Return [X, Y] of the center of cell containing provided text 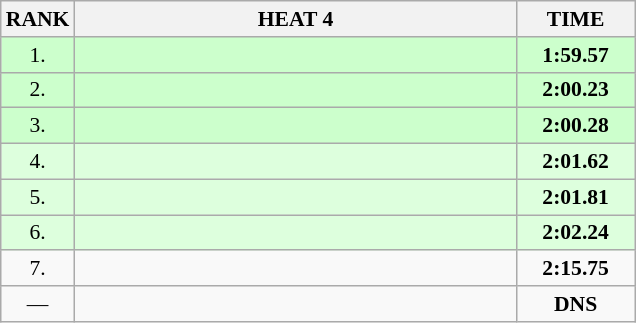
HEAT 4 [295, 19]
— [38, 304]
2. [38, 90]
6. [38, 233]
TIME [576, 19]
RANK [38, 19]
1:59.57 [576, 55]
DNS [576, 304]
2:00.28 [576, 126]
4. [38, 162]
5. [38, 197]
2:00.23 [576, 90]
3. [38, 126]
1. [38, 55]
2:02.24 [576, 233]
2:15.75 [576, 269]
7. [38, 269]
2:01.81 [576, 197]
2:01.62 [576, 162]
